For the text-containing cell, return its midpoint in (x, y) coordinate format. 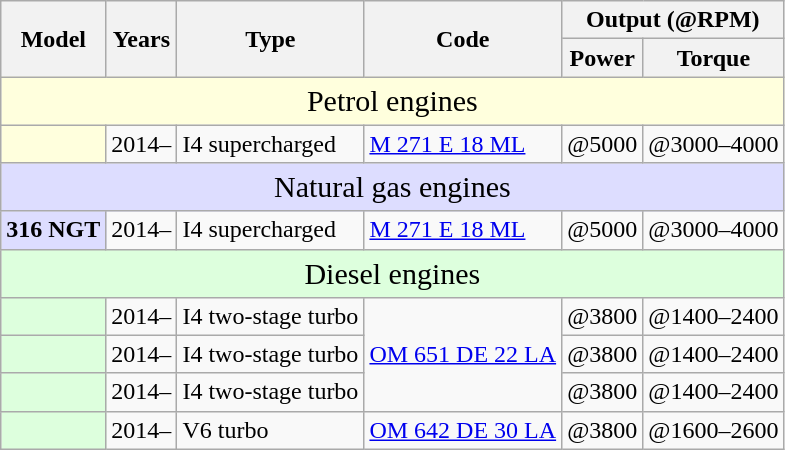
Power (602, 58)
Diesel engines (392, 273)
OM 651 DE 22 LA (463, 354)
@1600–2600 (714, 430)
Torque (714, 58)
V6 turbo (270, 430)
316 NGT (54, 230)
Type (270, 39)
OM 642 DE 30 LA (463, 430)
Model (54, 39)
Natural gas engines (392, 187)
Petrol engines (392, 101)
Output (@RPM) (673, 20)
Code (463, 39)
Years (142, 39)
